Locate the cell with the specified text and output its [X, Y] center coordinate. 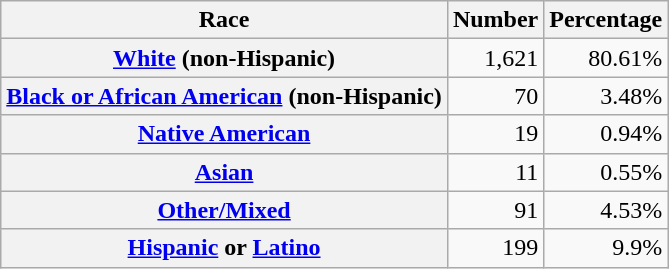
91 [495, 210]
Native American [224, 134]
0.94% [606, 134]
White (non-Hispanic) [224, 58]
Hispanic or Latino [224, 248]
Asian [224, 172]
Number [495, 20]
Percentage [606, 20]
199 [495, 248]
3.48% [606, 96]
11 [495, 172]
Race [224, 20]
80.61% [606, 58]
Black or African American (non-Hispanic) [224, 96]
9.9% [606, 248]
19 [495, 134]
0.55% [606, 172]
1,621 [495, 58]
70 [495, 96]
Other/Mixed [224, 210]
4.53% [606, 210]
